Scan for the cell matching the given text and deliver its (X, Y) coordinate at center. 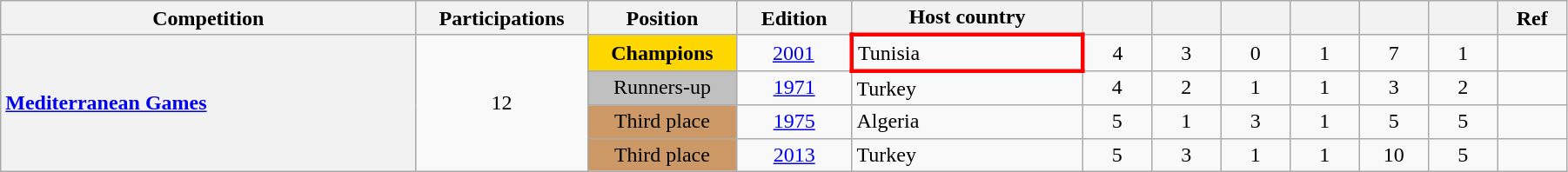
Runners-up (661, 88)
Tunisia (968, 52)
1971 (794, 88)
Position (661, 18)
10 (1394, 155)
Host country (968, 18)
Ref (1532, 18)
2001 (794, 52)
Edition (794, 18)
7 (1394, 52)
12 (502, 103)
2013 (794, 155)
Participations (502, 18)
Competition (209, 18)
Champions (661, 52)
1975 (794, 122)
Mediterranean Games (209, 103)
0 (1256, 52)
Algeria (968, 122)
